Scan for the cell matching the given text and deliver its (x, y) coordinate at center. 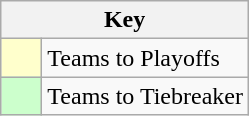
Teams to Tiebreaker (146, 96)
Teams to Playoffs (146, 58)
Key (125, 20)
